Locate the cell with the specified text and output its [X, Y] center coordinate. 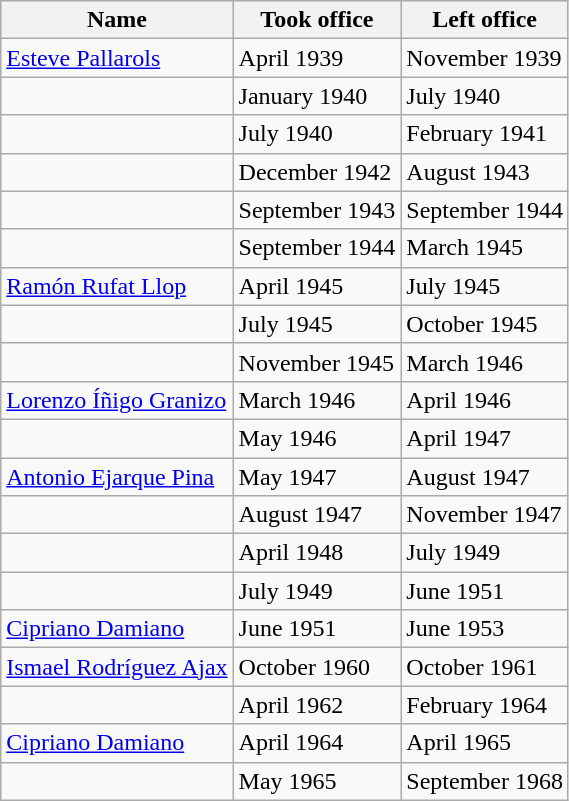
December 1942 [317, 172]
June 1953 [485, 629]
Name [117, 20]
Antonio Ejarque Pina [117, 477]
Ismael Rodríguez Ajax [117, 667]
Lorenzo Íñigo Granizo [117, 400]
February 1941 [485, 134]
Esteve Pallarols [117, 58]
April 1945 [317, 286]
August 1943 [485, 172]
April 1947 [485, 438]
April 1939 [317, 58]
September 1968 [485, 781]
April 1948 [317, 553]
April 1964 [317, 743]
September 1943 [317, 210]
March 1945 [485, 248]
Took office [317, 20]
May 1965 [317, 781]
May 1947 [317, 477]
April 1946 [485, 400]
October 1960 [317, 667]
January 1940 [317, 96]
April 1962 [317, 705]
October 1961 [485, 667]
May 1946 [317, 438]
February 1964 [485, 705]
Ramón Rufat Llop [117, 286]
October 1945 [485, 324]
Left office [485, 20]
April 1965 [485, 743]
November 1939 [485, 58]
November 1945 [317, 362]
November 1947 [485, 515]
